Locate the cell with the specified text and output its [X, Y] center coordinate. 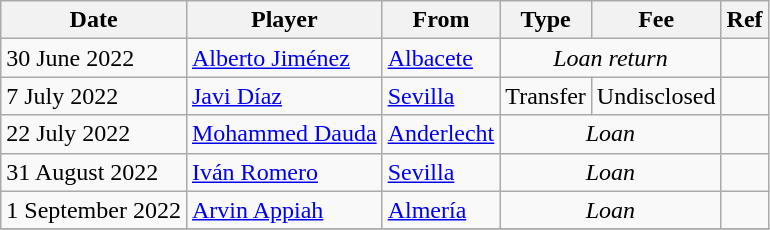
1 September 2022 [94, 210]
Undisclosed [656, 96]
Loan return [610, 58]
Almería [441, 210]
22 July 2022 [94, 134]
Ref [744, 20]
Mohammed Dauda [284, 134]
Javi Díaz [284, 96]
Type [546, 20]
Transfer [546, 96]
From [441, 20]
Arvin Appiah [284, 210]
31 August 2022 [94, 172]
Anderlecht [441, 134]
Player [284, 20]
Fee [656, 20]
Albacete [441, 58]
Alberto Jiménez [284, 58]
Date [94, 20]
30 June 2022 [94, 58]
Iván Romero [284, 172]
7 July 2022 [94, 96]
